Scan for the cell matching the given text and deliver its (x, y) coordinate at center. 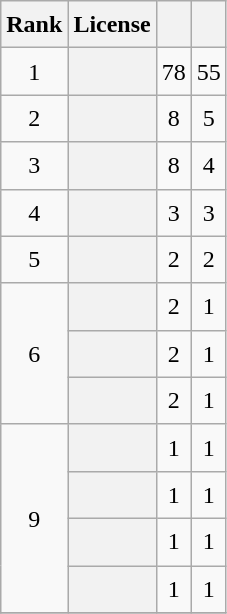
9 (34, 518)
Rank (34, 24)
78 (174, 72)
55 (208, 72)
6 (34, 354)
License (112, 24)
